From the cell containing the given text, extract its center point as [X, Y] coordinate. 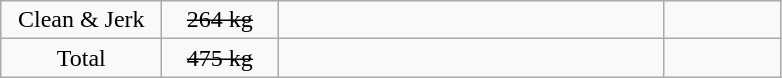
Clean & Jerk [82, 20]
264 kg [220, 20]
Total [82, 58]
475 kg [220, 58]
